Locate the cell with the specified text and output its [x, y] center coordinate. 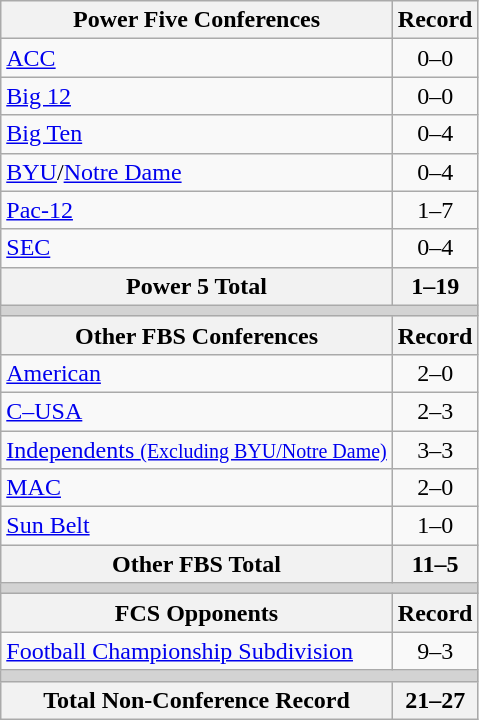
MAC [197, 488]
Other FBS Conferences [197, 335]
FCS Opponents [197, 613]
Power Five Conferences [197, 20]
Power 5 Total [197, 286]
American [197, 373]
Football Championship Subdivision [197, 651]
Pac-12 [197, 210]
11–5 [435, 564]
2–3 [435, 411]
C–USA [197, 411]
Big Ten [197, 134]
BYU/Notre Dame [197, 172]
Sun Belt [197, 526]
21–27 [435, 700]
Independents (Excluding BYU/Notre Dame) [197, 449]
Other FBS Total [197, 564]
1–0 [435, 526]
Total Non-Conference Record [197, 700]
1–19 [435, 286]
Big 12 [197, 96]
1–7 [435, 210]
ACC [197, 58]
3–3 [435, 449]
9–3 [435, 651]
SEC [197, 248]
